Find where the given text appears and provide that cell's center as (x, y) coordinate. 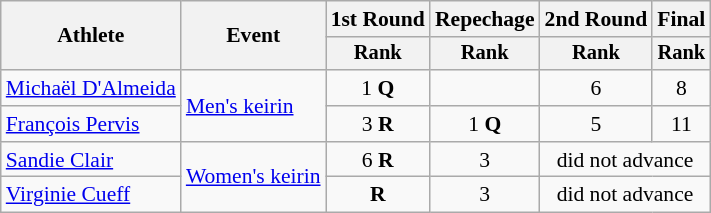
6 R (378, 160)
Men's keirin (254, 106)
2nd Round (596, 19)
Final (681, 19)
R (378, 195)
François Pervis (91, 124)
Event (254, 36)
Virginie Cueff (91, 195)
Sandie Clair (91, 160)
Michaël D'Almeida (91, 88)
3 R (378, 124)
11 (681, 124)
6 (596, 88)
Athlete (91, 36)
Women's keirin (254, 178)
5 (596, 124)
Repechage (485, 19)
1st Round (378, 19)
8 (681, 88)
